Scan for the cell matching the given text and deliver its [X, Y] coordinate at center. 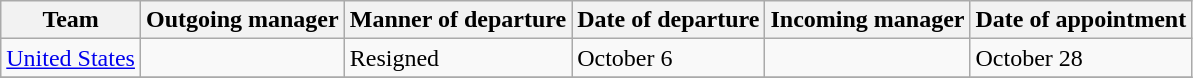
October 28 [1081, 58]
Date of appointment [1081, 20]
Outgoing manager [242, 20]
October 6 [668, 58]
Resigned [458, 58]
Manner of departure [458, 20]
Team [71, 20]
Incoming manager [868, 20]
United States [71, 58]
Date of departure [668, 20]
